Provide the (x, y) coordinate of the cell's center where the given text is located.  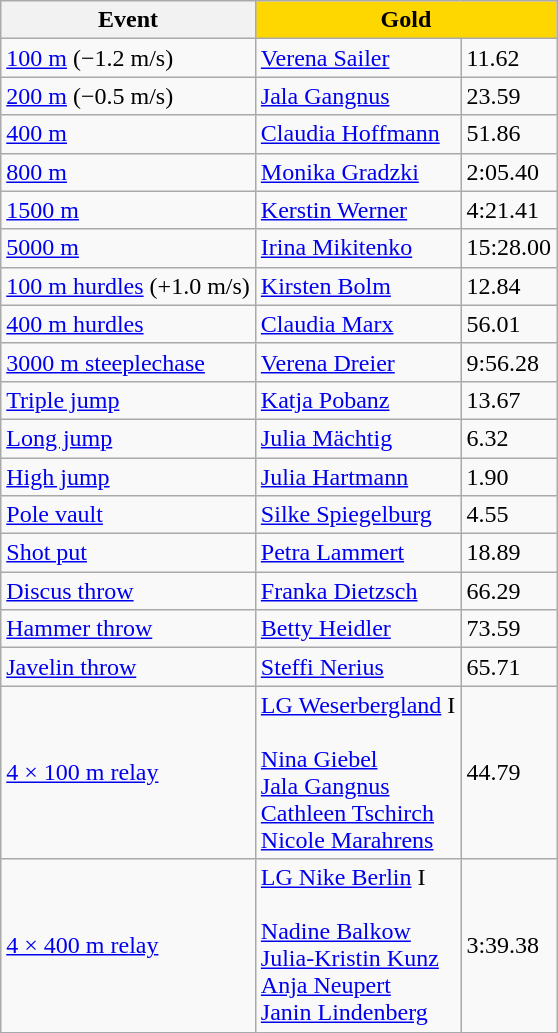
66.29 (509, 591)
Julia Hartmann (358, 477)
4:21.41 (509, 210)
Petra Lammert (358, 553)
Javelin throw (128, 667)
1.90 (509, 477)
Monika Gradzki (358, 172)
Kerstin Werner (358, 210)
Long jump (128, 438)
Silke Spiegelburg (358, 515)
4.55 (509, 515)
4 × 100 m relay (128, 772)
Gold (406, 20)
Discus throw (128, 591)
Claudia Marx (358, 324)
9:56.28 (509, 362)
Julia Mächtig (358, 438)
LG Nike Berlin I Nadine Balkow Julia-Kristin Kunz Anja Neupert Janin Lindenberg (358, 946)
400 m hurdles (128, 324)
23.59 (509, 96)
Hammer throw (128, 629)
13.67 (509, 400)
100 m hurdles (+1.0 m/s) (128, 286)
3000 m steeplechase (128, 362)
3:39.38 (509, 946)
LG Weserbergland I Nina Giebel Jala Gangnus Cathleen Tschirch Nicole Marahrens (358, 772)
Triple jump (128, 400)
51.86 (509, 134)
Verena Sailer (358, 58)
Pole vault (128, 515)
Jala Gangnus (358, 96)
1500 m (128, 210)
12.84 (509, 286)
65.71 (509, 667)
Verena Dreier (358, 362)
Claudia Hoffmann (358, 134)
Kirsten Bolm (358, 286)
Katja Pobanz (358, 400)
200 m (−0.5 m/s) (128, 96)
44.79 (509, 772)
18.89 (509, 553)
400 m (128, 134)
6.32 (509, 438)
73.59 (509, 629)
Franka Dietzsch (358, 591)
56.01 (509, 324)
2:05.40 (509, 172)
Betty Heidler (358, 629)
Shot put (128, 553)
5000 m (128, 248)
Steffi Nerius (358, 667)
High jump (128, 477)
15:28.00 (509, 248)
800 m (128, 172)
100 m (−1.2 m/s) (128, 58)
Event (128, 20)
Irina Mikitenko (358, 248)
11.62 (509, 58)
4 × 400 m relay (128, 946)
